Scan for the cell matching the given text and deliver its [X, Y] coordinate at center. 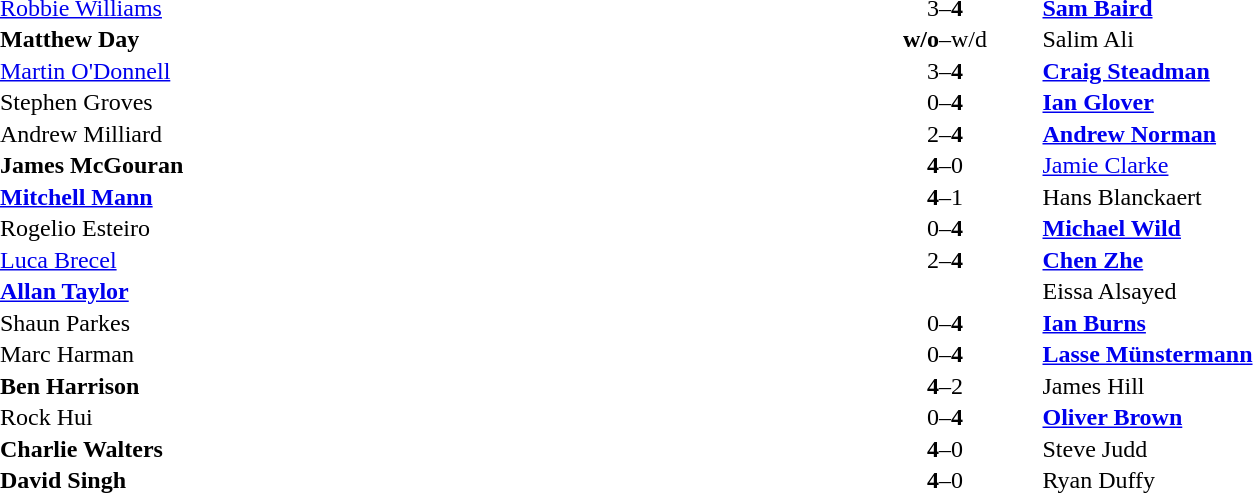
4–1 [944, 197]
3–4 [944, 71]
4–2 [944, 386]
w/o–w/d [944, 39]
